Return the [x, y] coordinate for the center point of the cell that contains the specified text.  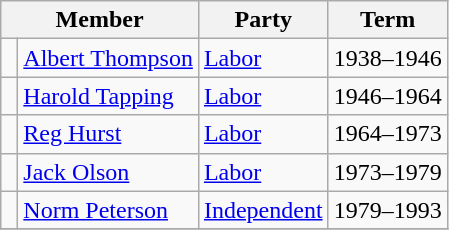
Party [263, 20]
1973–1979 [388, 172]
Term [388, 20]
Harold Tapping [108, 96]
1964–1973 [388, 134]
Member [100, 20]
Independent [263, 210]
Jack Olson [108, 172]
1979–1993 [388, 210]
1938–1946 [388, 58]
Norm Peterson [108, 210]
1946–1964 [388, 96]
Albert Thompson [108, 58]
Reg Hurst [108, 134]
